For the text-containing cell, return its midpoint in [X, Y] coordinate format. 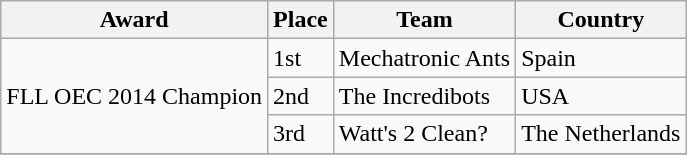
The Incredibots [424, 96]
Place [301, 20]
The Netherlands [601, 134]
Mechatronic Ants [424, 58]
Spain [601, 58]
FLL OEC 2014 Champion [134, 96]
Watt's 2 Clean? [424, 134]
Country [601, 20]
Award [134, 20]
2nd [301, 96]
3rd [301, 134]
1st [301, 58]
Team [424, 20]
USA [601, 96]
